Find where the given text appears and provide that cell's center as (X, Y) coordinate. 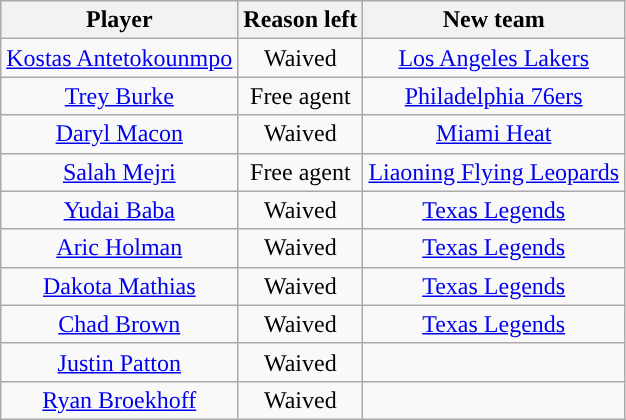
Daryl Macon (120, 134)
Liaoning Flying Leopards (494, 172)
Kostas Antetokounmpo (120, 58)
Player (120, 20)
Trey Burke (120, 96)
Reason left (300, 20)
New team (494, 20)
Ryan Broekhoff (120, 400)
Philadelphia 76ers (494, 96)
Aric Holman (120, 248)
Dakota Mathias (120, 286)
Yudai Baba (120, 210)
Chad Brown (120, 324)
Salah Mejri (120, 172)
Los Angeles Lakers (494, 58)
Justin Patton (120, 362)
Miami Heat (494, 134)
